Detect which cell encompasses the target text, then output its [x, y] center coordinate. 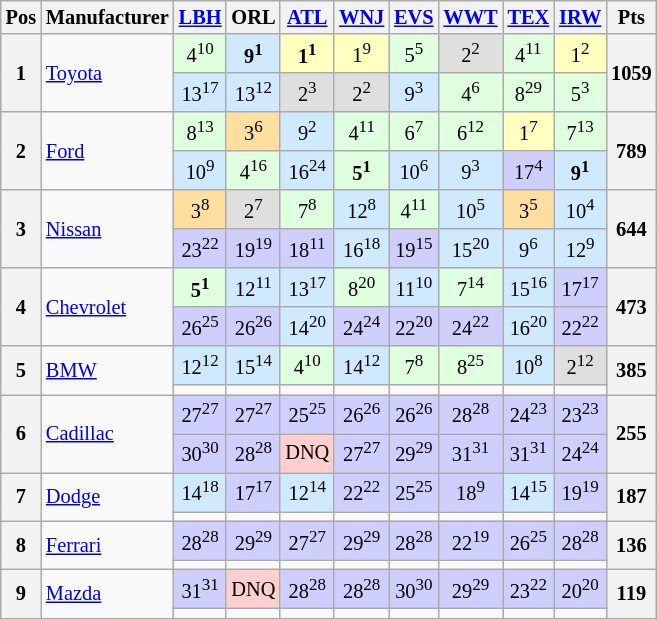
2 [21, 151]
820 [362, 288]
813 [200, 132]
1110 [414, 288]
Ferrari [108, 546]
11 [307, 54]
27 [253, 210]
TEX [529, 17]
1420 [307, 326]
23 [307, 92]
55 [414, 54]
36 [253, 132]
104 [580, 210]
212 [580, 366]
789 [631, 151]
1520 [470, 248]
Pos [21, 17]
92 [307, 132]
473 [631, 307]
2423 [529, 414]
2422 [470, 326]
96 [529, 248]
Dodge [108, 496]
Toyota [108, 73]
174 [529, 170]
1312 [253, 92]
108 [529, 366]
1415 [529, 492]
ORL [253, 17]
53 [580, 92]
46 [470, 92]
ATL [307, 17]
6 [21, 433]
9 [21, 594]
189 [470, 492]
8 [21, 546]
385 [631, 370]
5 [21, 370]
WNJ [362, 17]
EVS [414, 17]
644 [631, 229]
38 [200, 210]
4 [21, 307]
2220 [414, 326]
17 [529, 132]
1915 [414, 248]
136 [631, 546]
1212 [200, 366]
129 [580, 248]
713 [580, 132]
19 [362, 54]
187 [631, 496]
Pts [631, 17]
255 [631, 433]
1059 [631, 73]
2219 [470, 540]
Nissan [108, 229]
714 [470, 288]
IRW [580, 17]
Ford [108, 151]
1 [21, 73]
1211 [253, 288]
105 [470, 210]
128 [362, 210]
416 [253, 170]
1620 [529, 326]
2323 [580, 414]
106 [414, 170]
Chevrolet [108, 307]
BMW [108, 370]
1811 [307, 248]
12 [580, 54]
35 [529, 210]
LBH [200, 17]
Manufacturer [108, 17]
1514 [253, 366]
109 [200, 170]
1418 [200, 492]
612 [470, 132]
Mazda [108, 594]
67 [414, 132]
1516 [529, 288]
WWT [470, 17]
1624 [307, 170]
825 [470, 366]
3 [21, 229]
829 [529, 92]
7 [21, 496]
2020 [580, 588]
1412 [362, 366]
1214 [307, 492]
1618 [362, 248]
Cadillac [108, 433]
119 [631, 594]
